Locate the cell with the specified text and output its [X, Y] center coordinate. 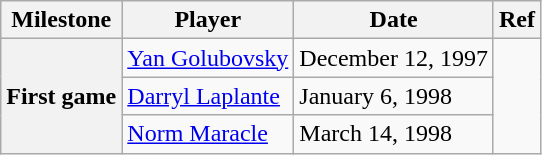
Darryl Laplante [208, 96]
Norm Maracle [208, 134]
Ref [516, 20]
Player [208, 20]
Milestone [62, 20]
December 12, 1997 [394, 58]
Yan Golubovsky [208, 58]
January 6, 1998 [394, 96]
Date [394, 20]
First game [62, 96]
March 14, 1998 [394, 134]
